Locate the cell with the specified text and output its (x, y) center coordinate. 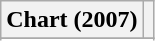
Chart (2007) (72, 20)
